Output the [x, y] coordinate of the center of the cell containing the given text.  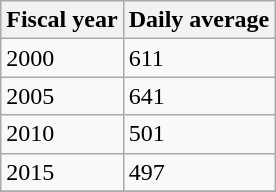
Daily average [199, 20]
Fiscal year [62, 20]
2010 [62, 134]
2005 [62, 96]
611 [199, 58]
501 [199, 134]
2015 [62, 172]
2000 [62, 58]
497 [199, 172]
641 [199, 96]
